Identify which cell holds the provided text, then report its [x, y] central coordinate. 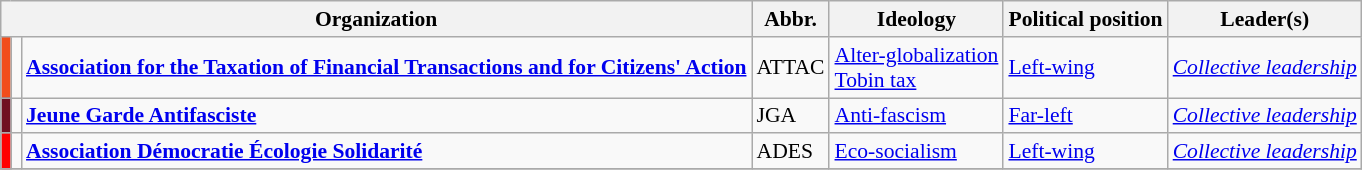
Far-left [1085, 116]
Alter-globalizationTobin tax [916, 68]
Leader(s) [1265, 19]
Organization [376, 19]
Ideology [916, 19]
Anti-fascism [916, 116]
Association for the Taxation of Financial Transactions and for Citizens' Action [386, 68]
JGA [791, 116]
Jeune Garde Antifasciste [386, 116]
ADES [791, 152]
Abbr. [791, 19]
Political position [1085, 19]
Association Démocratie Écologie Solidarité [386, 152]
Eco-socialism [916, 152]
ATTAC [791, 68]
